Locate the cell with the specified text and output its [X, Y] center coordinate. 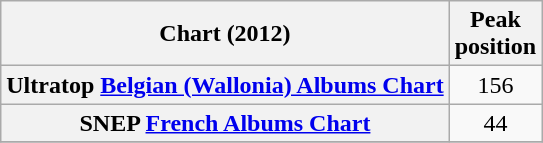
156 [495, 85]
Peakposition [495, 34]
Ultratop Belgian (Wallonia) Albums Chart [225, 85]
Chart (2012) [225, 34]
SNEP French Albums Chart [225, 123]
44 [495, 123]
